Scan for the cell matching the given text and deliver its (X, Y) coordinate at center. 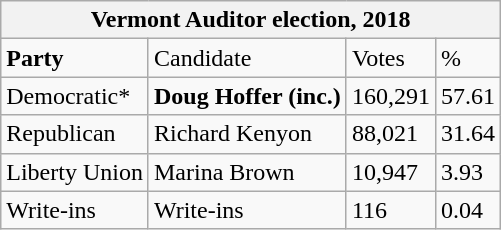
116 (390, 210)
Marina Brown (247, 172)
31.64 (468, 134)
10,947 (390, 172)
Richard Kenyon (247, 134)
Democratic* (75, 96)
Votes (390, 58)
160,291 (390, 96)
88,021 (390, 134)
57.61 (468, 96)
Liberty Union (75, 172)
Republican (75, 134)
Doug Hoffer (inc.) (247, 96)
Candidate (247, 58)
3.93 (468, 172)
% (468, 58)
Vermont Auditor election, 2018 (251, 20)
0.04 (468, 210)
Party (75, 58)
